For the text-containing cell, return its midpoint in [X, Y] coordinate format. 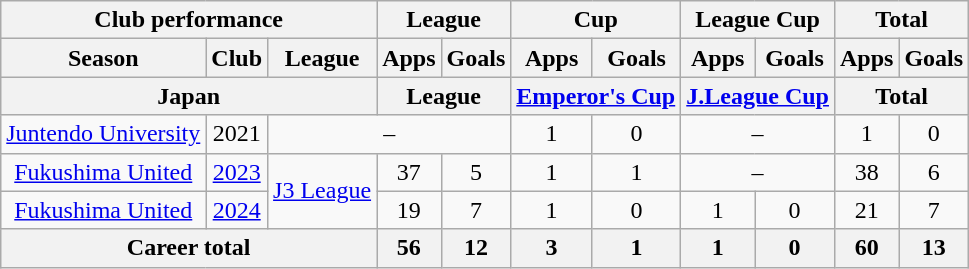
13 [934, 248]
60 [866, 248]
Emperor's Cup [596, 96]
Juntendo University [104, 134]
Japan [189, 96]
2023 [237, 172]
56 [409, 248]
12 [476, 248]
5 [476, 172]
Club performance [189, 20]
6 [934, 172]
Cup [596, 20]
37 [409, 172]
2021 [237, 134]
J3 League [322, 191]
J.League Cup [758, 96]
Season [104, 58]
2024 [237, 210]
19 [409, 210]
Club [237, 58]
League Cup [758, 20]
3 [552, 248]
38 [866, 172]
21 [866, 210]
Career total [189, 248]
